Determine the (X, Y) coordinate at the center of the cell enclosing the given text.  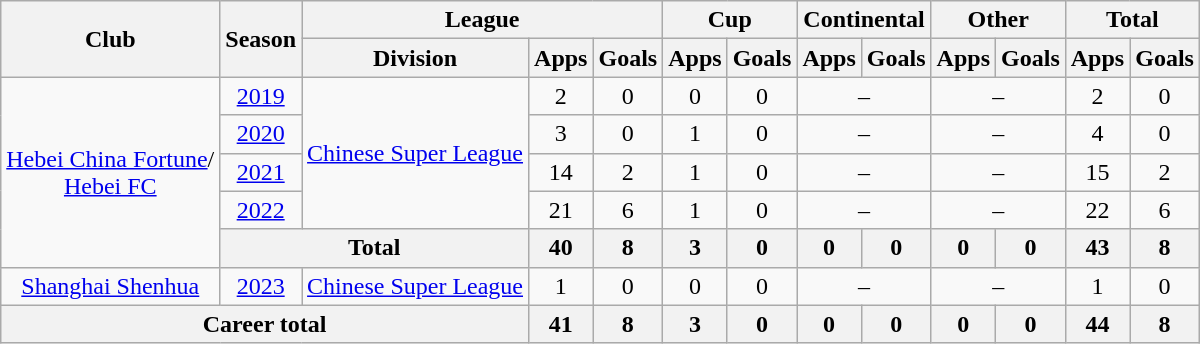
League (482, 20)
15 (1097, 172)
44 (1097, 324)
41 (561, 324)
2022 (261, 210)
2020 (261, 134)
Shanghai Shenhua (110, 286)
Cup (730, 20)
2021 (261, 172)
43 (1097, 248)
14 (561, 172)
Season (261, 39)
Continental (864, 20)
22 (1097, 210)
21 (561, 210)
2023 (261, 286)
2019 (261, 96)
Other (998, 20)
Hebei China Fortune/Hebei FC (110, 172)
4 (1097, 134)
Club (110, 39)
Division (416, 58)
Career total (265, 324)
40 (561, 248)
